Locate the cell with the specified text and output its [x, y] center coordinate. 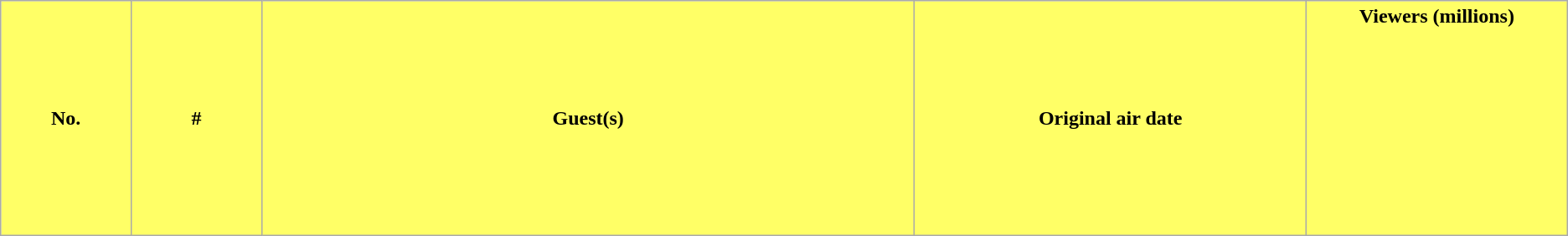
Viewers (millions) [1436, 119]
Original air date [1111, 119]
No. [66, 119]
Guest(s) [588, 119]
# [197, 119]
